For the text-containing cell, return its midpoint in (X, Y) coordinate format. 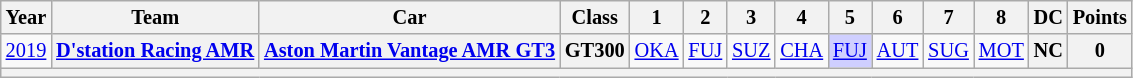
CHA (802, 51)
GT300 (595, 51)
4 (802, 17)
0 (1100, 51)
1 (657, 17)
Class (595, 17)
Team (155, 17)
Year (26, 17)
Car (410, 17)
8 (1002, 17)
MOT (1002, 51)
7 (948, 17)
SUZ (751, 51)
DC (1048, 17)
D'station Racing AMR (155, 51)
5 (850, 17)
2019 (26, 51)
OKA (657, 51)
6 (898, 17)
2 (705, 17)
NC (1048, 51)
Aston Martin Vantage AMR GT3 (410, 51)
3 (751, 17)
AUT (898, 51)
Points (1100, 17)
SUG (948, 51)
